Extract the (X, Y) coordinate from the center of the cell holding the provided text.  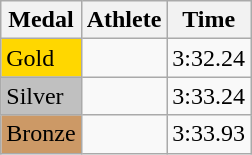
3:33.93 (209, 134)
Silver (41, 96)
Medal (41, 20)
Bronze (41, 134)
Gold (41, 58)
3:32.24 (209, 58)
Time (209, 20)
Athlete (124, 20)
3:33.24 (209, 96)
